Pinpoint the cell where the given text exists, returning its (x, y) midpoint coordinate. 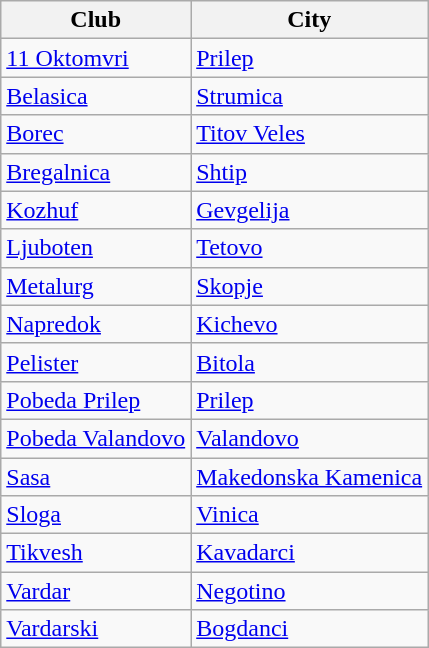
City (310, 20)
Negotino (310, 591)
Bregalnica (96, 172)
Pobeda Prilep (96, 400)
Pelister (96, 362)
Tetovo (310, 248)
Skopje (310, 286)
Napredok (96, 324)
Bitola (310, 362)
Kozhuf (96, 210)
Shtip (310, 172)
Sasa (96, 477)
Makedonska Kamenica (310, 477)
Valandovo (310, 438)
Sloga (96, 515)
Ljuboten (96, 248)
Strumica (310, 96)
Vardar (96, 591)
Club (96, 20)
Vinica (310, 515)
11 Oktomvri (96, 58)
Tikvesh (96, 553)
Belasica (96, 96)
Titov Veles (310, 134)
Pobeda Valandovo (96, 438)
Kavadarci (310, 553)
Borec (96, 134)
Gevgelija (310, 210)
Vardarski (96, 629)
Metalurg (96, 286)
Kichevo (310, 324)
Bogdanci (310, 629)
